Output the [x, y] coordinate of the center of the cell containing the given text.  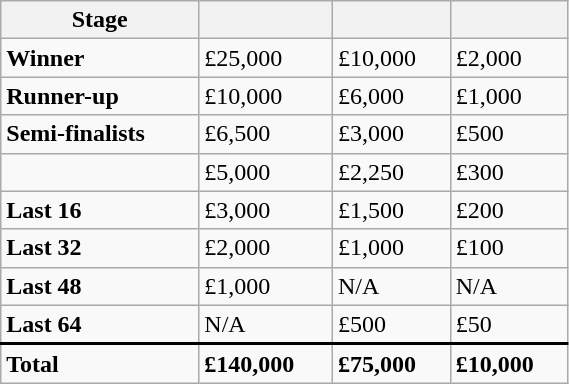
£6,000 [391, 96]
£5,000 [266, 172]
£25,000 [266, 58]
Runner-up [100, 96]
Semi-finalists [100, 134]
£100 [509, 248]
Last 16 [100, 210]
£50 [509, 324]
Stage [100, 20]
Total [100, 364]
£200 [509, 210]
£140,000 [266, 364]
£75,000 [391, 364]
Winner [100, 58]
£6,500 [266, 134]
Last 64 [100, 324]
Last 32 [100, 248]
£2,250 [391, 172]
£1,500 [391, 210]
Last 48 [100, 286]
£300 [509, 172]
